Output the [x, y] coordinate of the center of the cell containing the given text.  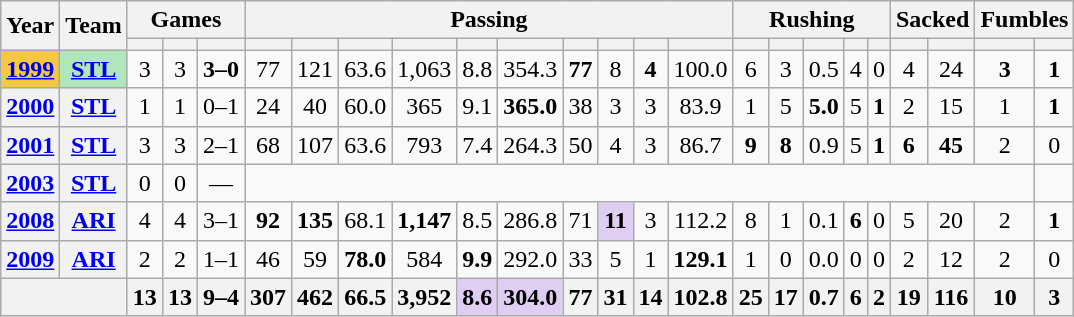
11 [616, 221]
17 [786, 297]
100.0 [700, 69]
365 [424, 107]
86.7 [700, 145]
116 [951, 297]
0.1 [824, 221]
15 [951, 107]
3,952 [424, 297]
9.9 [478, 259]
1999 [30, 69]
14 [650, 297]
40 [316, 107]
304.0 [530, 297]
83.9 [700, 107]
112.2 [700, 221]
20 [951, 221]
Sacked [932, 20]
45 [951, 145]
92 [268, 221]
31 [616, 297]
46 [268, 259]
2003 [30, 183]
2008 [30, 221]
107 [316, 145]
292.0 [530, 259]
354.3 [530, 69]
0–1 [220, 107]
7.4 [478, 145]
9.1 [478, 107]
2001 [30, 145]
102.8 [700, 297]
68.1 [366, 221]
286.8 [530, 221]
3–0 [220, 69]
38 [580, 107]
0.9 [824, 145]
Passing [490, 20]
2000 [30, 107]
8.6 [478, 297]
50 [580, 145]
5.0 [824, 107]
Team [94, 26]
793 [424, 145]
— [220, 183]
365.0 [530, 107]
135 [316, 221]
Rushing [812, 20]
9–4 [220, 297]
1,147 [424, 221]
66.5 [366, 297]
8.5 [478, 221]
9 [750, 145]
0.7 [824, 297]
59 [316, 259]
19 [908, 297]
129.1 [700, 259]
60.0 [366, 107]
462 [316, 297]
12 [951, 259]
33 [580, 259]
25 [750, 297]
0.5 [824, 69]
584 [424, 259]
307 [268, 297]
78.0 [366, 259]
2009 [30, 259]
Games [186, 20]
264.3 [530, 145]
10 [1005, 297]
Fumbles [1024, 20]
0.0 [824, 259]
68 [268, 145]
121 [316, 69]
2–1 [220, 145]
71 [580, 221]
3–1 [220, 221]
8.8 [478, 69]
1–1 [220, 259]
Year [30, 26]
1,063 [424, 69]
